Capture the cell that displays the provided text and extract its [x, y] central coordinate. 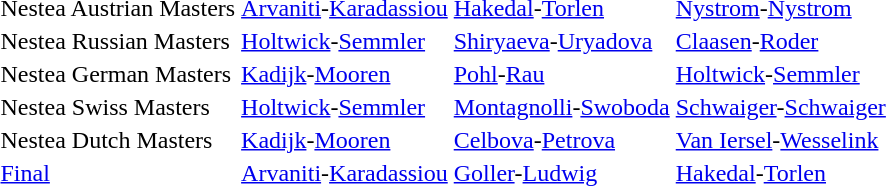
Montagnolli-Swoboda [562, 107]
Celbova-Petrova [562, 140]
Pohl-Rau [562, 74]
Shiryaeva-Uryadova [562, 41]
